Determine the (X, Y) coordinate at the center of the cell enclosing the given text.  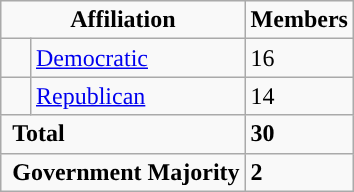
16 (299, 58)
Republican (138, 96)
30 (299, 134)
Democratic (138, 58)
14 (299, 96)
Members (299, 20)
Total (123, 134)
2 (299, 172)
Affiliation (123, 20)
Government Majority (123, 172)
